Scan for the cell matching the given text and deliver its (x, y) coordinate at center. 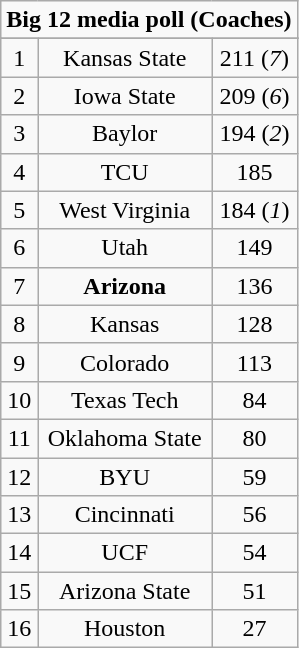
136 (254, 286)
7 (20, 286)
Iowa State (125, 96)
5 (20, 210)
11 (20, 438)
Baylor (125, 134)
84 (254, 400)
211 (7) (254, 58)
185 (254, 172)
184 (1) (254, 210)
10 (20, 400)
56 (254, 515)
Utah (125, 248)
3 (20, 134)
Big 12 media poll (Coaches) (149, 20)
1 (20, 58)
51 (254, 591)
Colorado (125, 362)
14 (20, 553)
80 (254, 438)
6 (20, 248)
15 (20, 591)
2 (20, 96)
194 (2) (254, 134)
13 (20, 515)
59 (254, 477)
Houston (125, 629)
8 (20, 324)
Texas Tech (125, 400)
West Virginia (125, 210)
Kansas State (125, 58)
Kansas (125, 324)
Oklahoma State (125, 438)
9 (20, 362)
149 (254, 248)
BYU (125, 477)
209 (6) (254, 96)
128 (254, 324)
Arizona State (125, 591)
4 (20, 172)
Cincinnati (125, 515)
54 (254, 553)
12 (20, 477)
UCF (125, 553)
113 (254, 362)
16 (20, 629)
27 (254, 629)
Arizona (125, 286)
TCU (125, 172)
